Return [X, Y] of the center of cell containing provided text 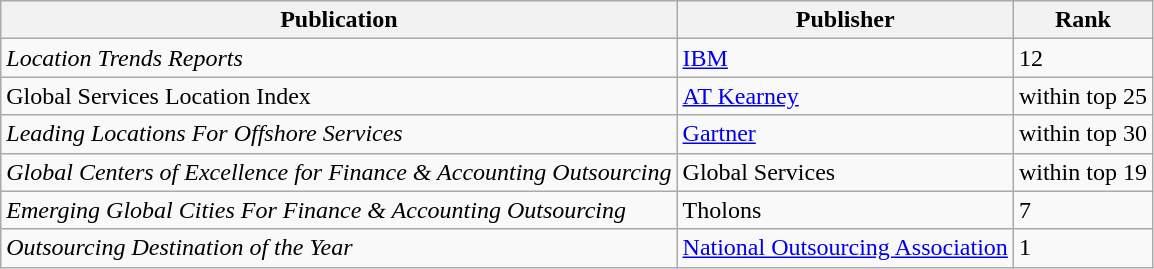
Gartner [845, 134]
Tholons [845, 210]
AT Kearney [845, 96]
Global Centers of Excellence for Finance & Accounting Outsourcing [339, 172]
within top 25 [1082, 96]
within top 19 [1082, 172]
1 [1082, 248]
National Outsourcing Association [845, 248]
Publication [339, 20]
Location Trends Reports [339, 58]
Global Services [845, 172]
Global Services Location Index [339, 96]
Outsourcing Destination of the Year [339, 248]
Emerging Global Cities For Finance & Accounting Outsourcing [339, 210]
IBM [845, 58]
within top 30 [1082, 134]
7 [1082, 210]
Leading Locations For Offshore Services [339, 134]
12 [1082, 58]
Publisher [845, 20]
Rank [1082, 20]
